Output the (X, Y) coordinate of the center of the cell containing the given text.  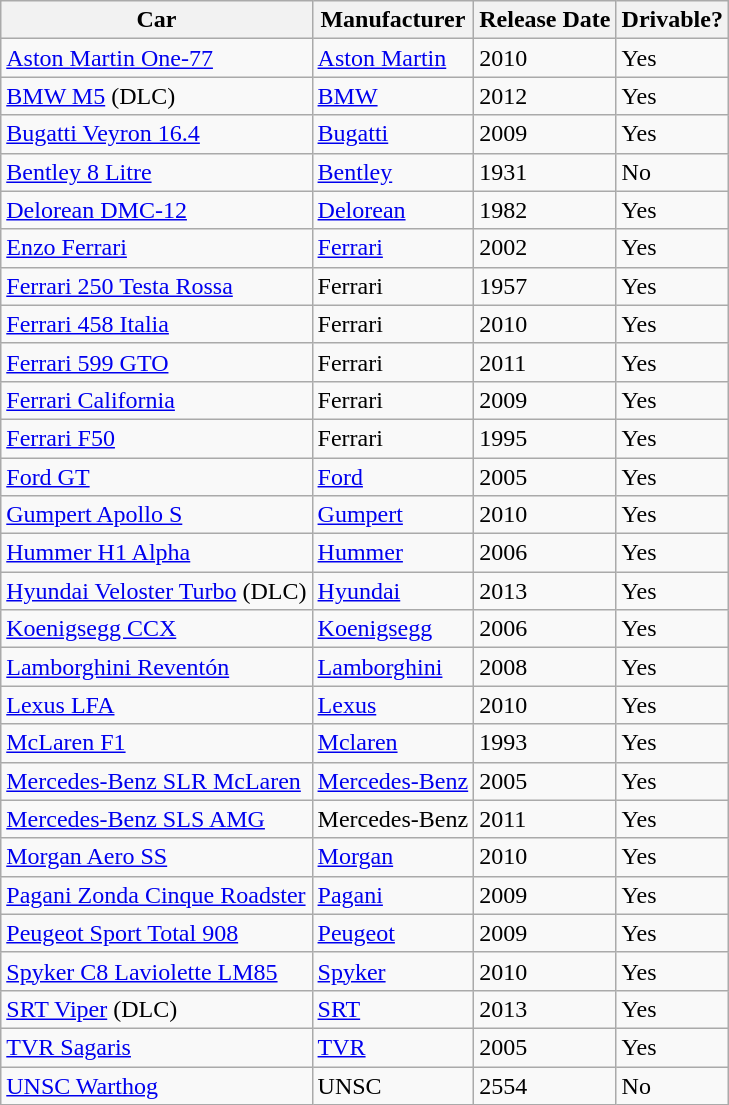
Pagani Zonda Cinque Roadster (156, 895)
McLaren F1 (156, 743)
Peugeot Sport Total 908 (156, 933)
Bugatti (393, 134)
Spyker (393, 971)
1957 (545, 286)
Aston Martin (393, 58)
Spyker C8 Laviolette LM85 (156, 971)
Bugatti Veyron 16.4 (156, 134)
UNSC Warthog (156, 1085)
Hyundai Veloster Turbo (DLC) (156, 591)
Morgan (393, 857)
Lamborghini (393, 667)
Mercedes-Benz SLS AMG (156, 819)
1931 (545, 172)
Hyundai (393, 591)
Peugeot (393, 933)
Ferrari 599 GTO (156, 362)
Car (156, 20)
BMW M5 (DLC) (156, 96)
Koenigsegg CCX (156, 629)
Lexus (393, 705)
TVR (393, 1047)
BMW (393, 96)
2002 (545, 248)
TVR Sagaris (156, 1047)
UNSC (393, 1085)
Ford GT (156, 477)
1993 (545, 743)
Ferrari F50 (156, 438)
Release Date (545, 20)
2008 (545, 667)
Lexus LFA (156, 705)
Ford (393, 477)
Hummer (393, 553)
2554 (545, 1085)
Delorean DMC-12 (156, 210)
2012 (545, 96)
Drivable? (672, 20)
Delorean (393, 210)
1982 (545, 210)
Aston Martin One-77 (156, 58)
SRT Viper (DLC) (156, 1009)
Pagani (393, 895)
Ferrari California (156, 400)
Bentley (393, 172)
Manufacturer (393, 20)
Koenigsegg (393, 629)
Lamborghini Reventón (156, 667)
SRT (393, 1009)
Ferrari 250 Testa Rossa (156, 286)
Enzo Ferrari (156, 248)
Ferrari 458 Italia (156, 324)
Bentley 8 Litre (156, 172)
Morgan Aero SS (156, 857)
Hummer H1 Alpha (156, 553)
1995 (545, 438)
Mclaren (393, 743)
Gumpert Apollo S (156, 515)
Gumpert (393, 515)
Mercedes-Benz SLR McLaren (156, 781)
